Find where the given text appears and provide that cell's center as (x, y) coordinate. 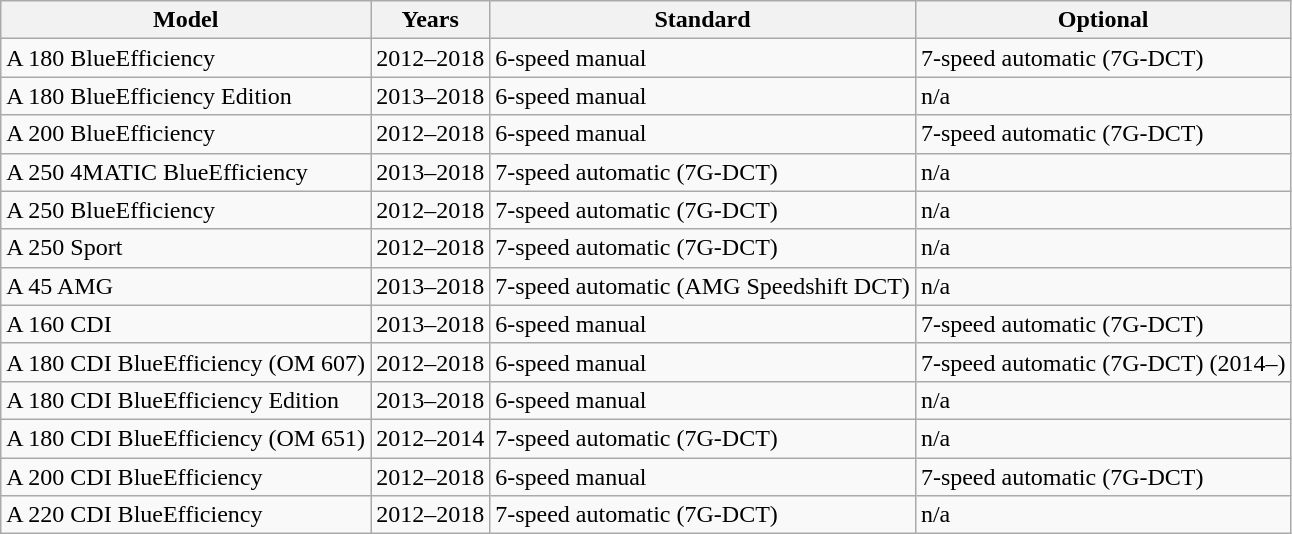
A 160 CDI (186, 324)
7-speed automatic (7G-DCT) (2014–) (1103, 362)
2012–2014 (430, 438)
A 250 BlueEfficiency (186, 210)
A 180 CDI BlueEfficiency (OM 607) (186, 362)
A 180 BlueEfficiency (186, 58)
Standard (703, 20)
Model (186, 20)
A 180 BlueEfficiency Edition (186, 96)
A 200 BlueEfficiency (186, 134)
A 250 4MATIC BlueEfficiency (186, 172)
A 45 AMG (186, 286)
Years (430, 20)
A 200 CDI BlueEfficiency (186, 477)
A 180 CDI BlueEfficiency (OM 651) (186, 438)
A 220 CDI BlueEfficiency (186, 515)
A 180 CDI BlueEfficiency Edition (186, 400)
A 250 Sport (186, 248)
7-speed automatic (AMG Speedshift DCT) (703, 286)
Optional (1103, 20)
